Return (x, y) of the center of cell containing provided text 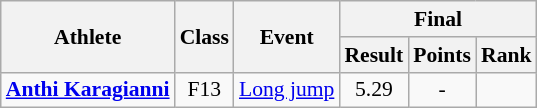
Rank (506, 55)
Event (286, 36)
Points (442, 55)
F13 (204, 90)
5.29 (374, 90)
Long jump (286, 90)
Athlete (88, 36)
Class (204, 36)
- (442, 90)
Result (374, 55)
Final (438, 19)
Anthi Karagianni (88, 90)
